Output the (x, y) coordinate of the center of the cell containing the given text.  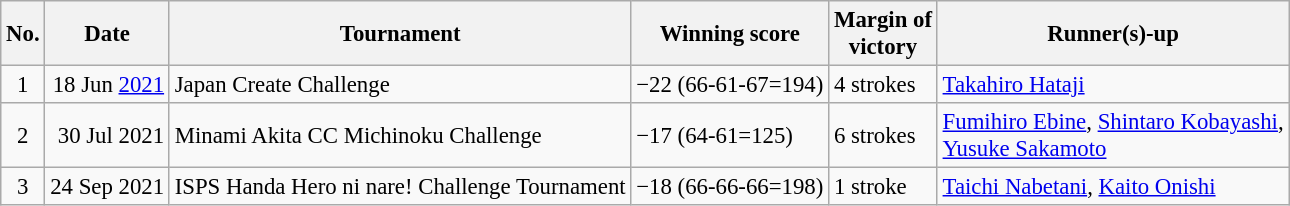
Winning score (730, 34)
ISPS Handa Hero ni nare! Challenge Tournament (400, 187)
−22 (66-61-67=194) (730, 85)
−17 (64-61=125) (730, 136)
Tournament (400, 34)
Date (107, 34)
1 (23, 85)
24 Sep 2021 (107, 187)
30 Jul 2021 (107, 136)
Runner(s)-up (1113, 34)
Japan Create Challenge (400, 85)
2 (23, 136)
3 (23, 187)
Minami Akita CC Michinoku Challenge (400, 136)
6 strokes (884, 136)
Takahiro Hataji (1113, 85)
18 Jun 2021 (107, 85)
1 stroke (884, 187)
Margin ofvictory (884, 34)
Taichi Nabetani, Kaito Onishi (1113, 187)
−18 (66-66-66=198) (730, 187)
4 strokes (884, 85)
Fumihiro Ebine, Shintaro Kobayashi, Yusuke Sakamoto (1113, 136)
No. (23, 34)
